Extract the (X, Y) coordinate from the center of the cell holding the provided text.  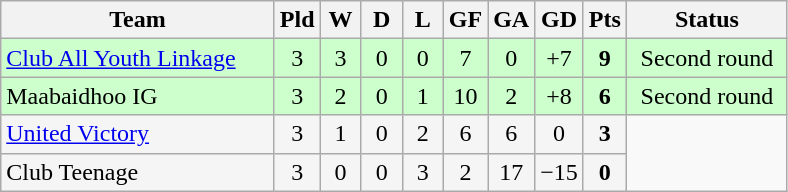
17 (512, 172)
Maabaidhoo IG (138, 96)
10 (465, 96)
Club Teenage (138, 172)
−15 (560, 172)
Club All Youth Linkage (138, 58)
+8 (560, 96)
L (422, 20)
GD (560, 20)
Team (138, 20)
Status (706, 20)
United Victory (138, 134)
+7 (560, 58)
Pts (604, 20)
W (340, 20)
Pld (297, 20)
9 (604, 58)
GA (512, 20)
7 (465, 58)
D (382, 20)
GF (465, 20)
